Return the [X, Y] coordinate for the center point of the cell that contains the specified text.  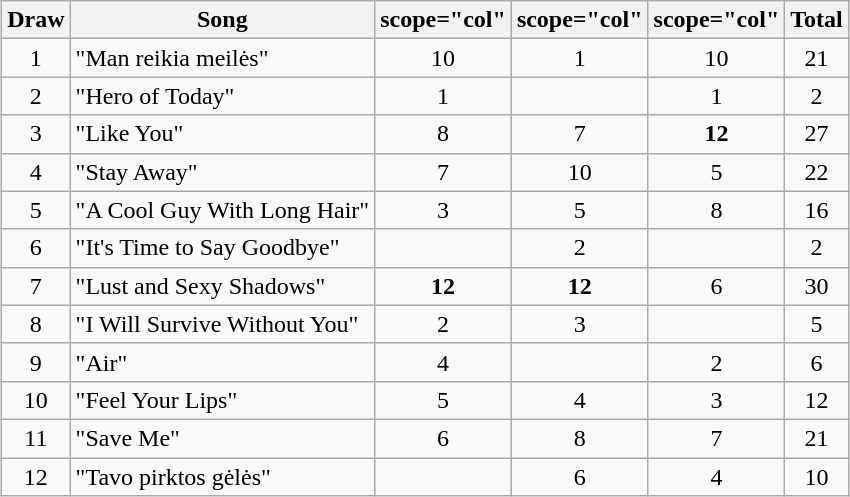
27 [817, 134]
"I Will Survive Without You" [222, 324]
16 [817, 210]
Song [222, 20]
"Stay Away" [222, 172]
"Lust and Sexy Shadows" [222, 286]
"Save Me" [222, 438]
"Air" [222, 362]
22 [817, 172]
"Tavo pirktos gėlės" [222, 477]
Total [817, 20]
11 [36, 438]
"A Cool Guy With Long Hair" [222, 210]
"Man reikia meilės" [222, 58]
"Like You" [222, 134]
"Feel Your Lips" [222, 400]
Draw [36, 20]
9 [36, 362]
"Hero of Today" [222, 96]
30 [817, 286]
"It's Time to Say Goodbye" [222, 248]
